Output the [X, Y] coordinate of the center of the cell containing the given text.  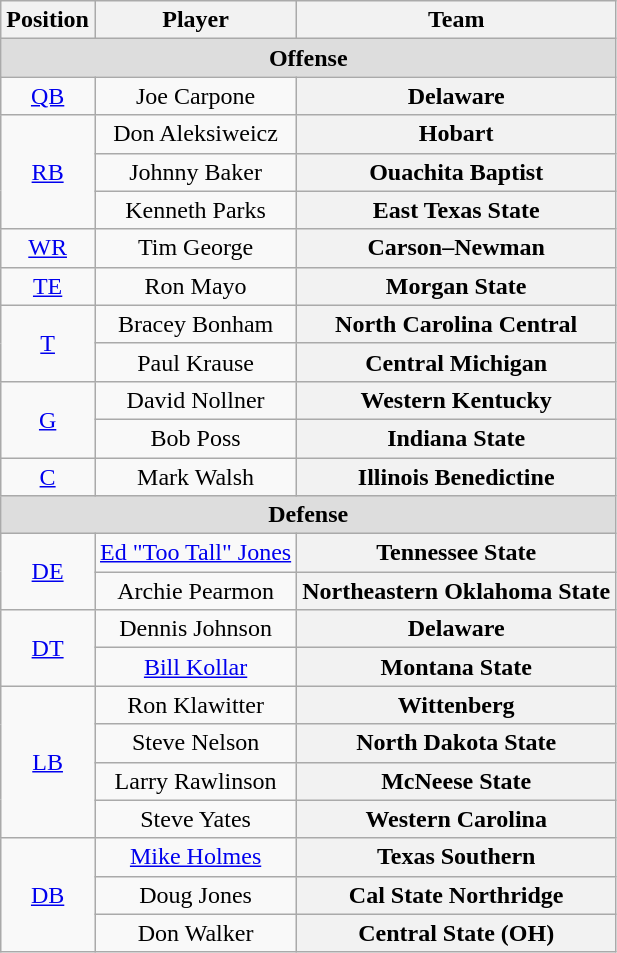
DT [48, 648]
Bill Kollar [195, 667]
Defense [308, 515]
Bob Poss [195, 438]
Kenneth Parks [195, 210]
RB [48, 172]
Don Aleksiweicz [195, 134]
Team [456, 20]
Tennessee State [456, 553]
David Nollner [195, 400]
North Dakota State [456, 743]
Carson–Newman [456, 248]
TE [48, 286]
Central State (OH) [456, 933]
Texas Southern [456, 857]
McNeese State [456, 781]
Montana State [456, 667]
Western Carolina [456, 819]
Ron Mayo [195, 286]
Offense [308, 58]
Steve Nelson [195, 743]
Morgan State [456, 286]
LB [48, 762]
Northeastern Oklahoma State [456, 591]
Hobart [456, 134]
Tim George [195, 248]
North Carolina Central [456, 324]
WR [48, 248]
Ron Klawitter [195, 705]
Mike Holmes [195, 857]
Bracey Bonham [195, 324]
QB [48, 96]
C [48, 477]
Larry Rawlinson [195, 781]
Indiana State [456, 438]
Doug Jones [195, 895]
Player [195, 20]
Cal State Northridge [456, 895]
T [48, 343]
Don Walker [195, 933]
Ouachita Baptist [456, 172]
Western Kentucky [456, 400]
Dennis Johnson [195, 629]
Mark Walsh [195, 477]
Illinois Benedictine [456, 477]
Paul Krause [195, 362]
DE [48, 572]
East Texas State [456, 210]
Ed "Too Tall" Jones [195, 553]
Johnny Baker [195, 172]
Wittenberg [456, 705]
Central Michigan [456, 362]
DB [48, 895]
G [48, 419]
Position [48, 20]
Steve Yates [195, 819]
Joe Carpone [195, 96]
Archie Pearmon [195, 591]
